Identify which cell holds the provided text, then report its (X, Y) central coordinate. 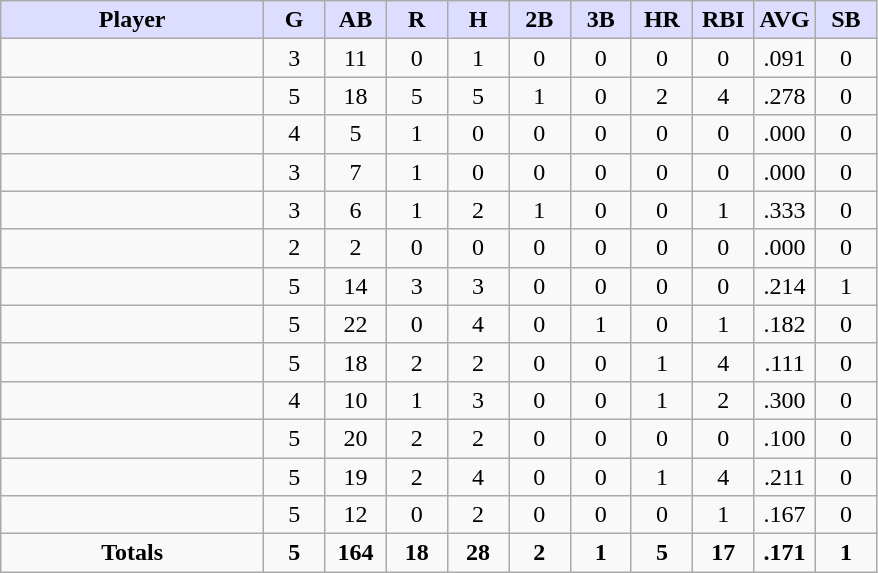
2B (540, 20)
AVG (784, 20)
.214 (784, 286)
G (294, 20)
19 (356, 477)
SB (846, 20)
.167 (784, 515)
14 (356, 286)
20 (356, 438)
HR (662, 20)
H (478, 20)
RBI (724, 20)
.111 (784, 362)
.333 (784, 210)
164 (356, 553)
R (416, 20)
.211 (784, 477)
7 (356, 172)
28 (478, 553)
.278 (784, 96)
17 (724, 553)
22 (356, 324)
.171 (784, 553)
.091 (784, 58)
.300 (784, 400)
11 (356, 58)
6 (356, 210)
12 (356, 515)
Totals (132, 553)
3B (600, 20)
AB (356, 20)
Player (132, 20)
10 (356, 400)
.182 (784, 324)
.100 (784, 438)
